Locate the cell with the specified text and output its [X, Y] center coordinate. 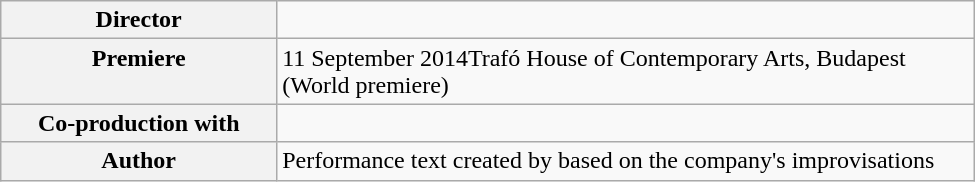
11 September 2014Trafó House of Contemporary Arts, Budapest (World premiere) [626, 72]
Author [139, 161]
Co-production with [139, 123]
Performance text created by based on the company's improvisations [626, 161]
Director [139, 20]
Premiere [139, 72]
